Find where the given text appears and provide that cell's center as [X, Y] coordinate. 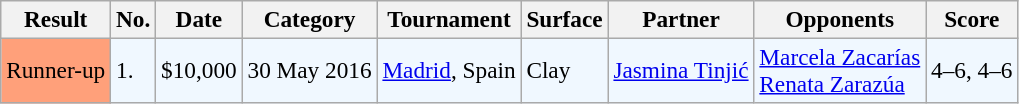
No. [134, 19]
Jasmina Tinjić [681, 70]
1. [134, 70]
Tournament [449, 19]
Score [972, 19]
Marcela Zacarías Renata Zarazúa [840, 70]
Partner [681, 19]
Surface [564, 19]
Date [199, 19]
Runner-up [56, 70]
4–6, 4–6 [972, 70]
$10,000 [199, 70]
Opponents [840, 19]
Clay [564, 70]
30 May 2016 [310, 70]
Category [310, 19]
Madrid, Spain [449, 70]
Result [56, 19]
